Determine the [X, Y] coordinate at the center of the cell enclosing the given text.  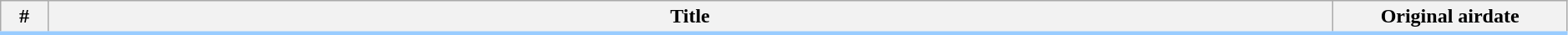
Original airdate [1450, 17]
Title [690, 17]
# [24, 17]
